Detect which cell encompasses the target text, then output its [X, Y] center coordinate. 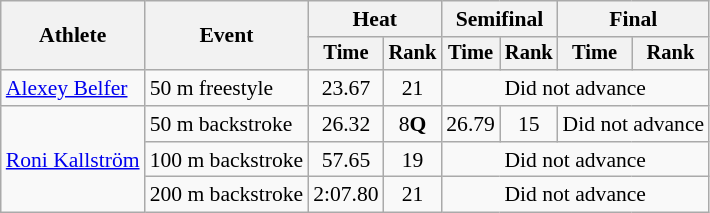
Event [227, 36]
23.67 [346, 88]
8Q [413, 124]
200 m backstroke [227, 195]
Roni Kallström [73, 160]
15 [529, 124]
100 m backstroke [227, 160]
2:07.80 [346, 195]
Heat [374, 19]
50 m freestyle [227, 88]
Athlete [73, 36]
26.32 [346, 124]
Alexey Belfer [73, 88]
50 m backstroke [227, 124]
Final [634, 19]
Semifinal [499, 19]
57.65 [346, 160]
26.79 [470, 124]
19 [413, 160]
